Extract the (x, y) coordinate from the center of the cell holding the provided text.  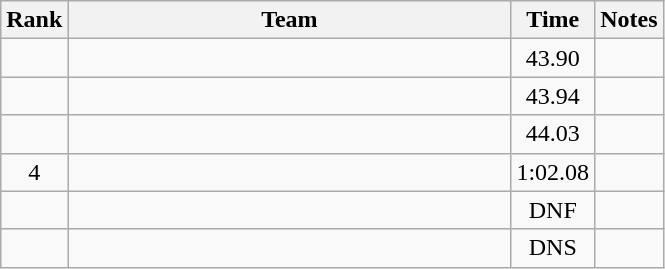
43.94 (553, 96)
Time (553, 20)
44.03 (553, 134)
Rank (34, 20)
1:02.08 (553, 172)
DNS (553, 248)
Team (290, 20)
43.90 (553, 58)
DNF (553, 210)
Notes (629, 20)
4 (34, 172)
